Return the (x, y) coordinate for the center point of the cell that contains the specified text.  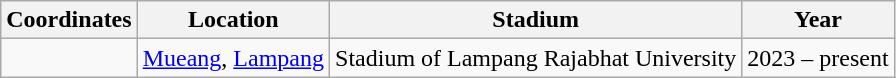
Coordinates (69, 20)
Year (818, 20)
Location (233, 20)
Mueang, Lampang (233, 58)
Stadium of Lampang Rajabhat University (536, 58)
2023 – present (818, 58)
Stadium (536, 20)
